Scan for the cell matching the given text and deliver its (X, Y) coordinate at center. 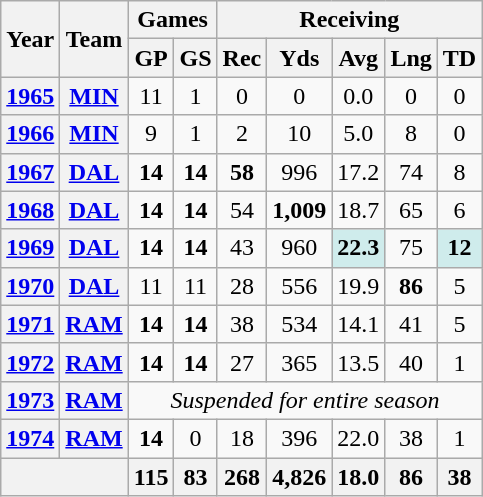
115 (151, 477)
556 (300, 286)
5.0 (358, 134)
19.9 (358, 286)
13.5 (358, 362)
9 (151, 134)
1,009 (300, 210)
74 (411, 172)
GP (151, 58)
18.7 (358, 210)
Avg (358, 58)
17.2 (358, 172)
534 (300, 324)
396 (300, 438)
1970 (30, 286)
12 (459, 248)
43 (242, 248)
14.1 (358, 324)
4,826 (300, 477)
83 (196, 477)
2 (242, 134)
54 (242, 210)
1966 (30, 134)
28 (242, 286)
41 (411, 324)
58 (242, 172)
Suspended for entire season (305, 400)
Receiving (350, 20)
18.0 (358, 477)
GS (196, 58)
268 (242, 477)
Rec (242, 58)
1972 (30, 362)
22.0 (358, 438)
22.3 (358, 248)
6 (459, 210)
Games (172, 20)
1965 (30, 96)
Year (30, 39)
996 (300, 172)
0.0 (358, 96)
1969 (30, 248)
TD (459, 58)
1971 (30, 324)
65 (411, 210)
365 (300, 362)
18 (242, 438)
Yds (300, 58)
1974 (30, 438)
960 (300, 248)
Lng (411, 58)
1968 (30, 210)
1967 (30, 172)
1973 (30, 400)
75 (411, 248)
10 (300, 134)
27 (242, 362)
Team (94, 39)
40 (411, 362)
